From the cell containing the given text, extract its center point as (x, y) coordinate. 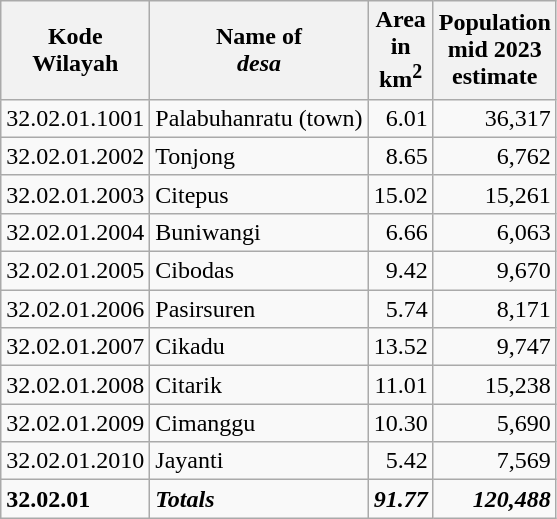
6.01 (400, 118)
32.02.01.2009 (76, 423)
32.02.01.2006 (76, 309)
Area in km2 (400, 50)
Citepus (259, 194)
9,747 (494, 347)
91.77 (400, 499)
32.02.01.2010 (76, 461)
32.02.01 (76, 499)
32.02.01.2002 (76, 156)
15.02 (400, 194)
10.30 (400, 423)
13.52 (400, 347)
32.02.01.2005 (76, 271)
32.02.01.2007 (76, 347)
32.02.01.2003 (76, 194)
5.74 (400, 309)
7,569 (494, 461)
Pasirsuren (259, 309)
120,488 (494, 499)
36,317 (494, 118)
6,063 (494, 232)
Citarik (259, 385)
6,762 (494, 156)
Cibodas (259, 271)
11.01 (400, 385)
15,238 (494, 385)
9.42 (400, 271)
8,171 (494, 309)
32.02.01.1001 (76, 118)
Jayanti (259, 461)
Buniwangi (259, 232)
9,670 (494, 271)
5,690 (494, 423)
6.66 (400, 232)
15,261 (494, 194)
5.42 (400, 461)
Populationmid 2023estimate (494, 50)
Kode Wilayah (76, 50)
Name of desa (259, 50)
Cikadu (259, 347)
8.65 (400, 156)
32.02.01.2004 (76, 232)
Totals (259, 499)
Palabuhanratu (town) (259, 118)
Cimanggu (259, 423)
32.02.01.2008 (76, 385)
Tonjong (259, 156)
